Provide the (X, Y) coordinate of the cell's center where the given text is located.  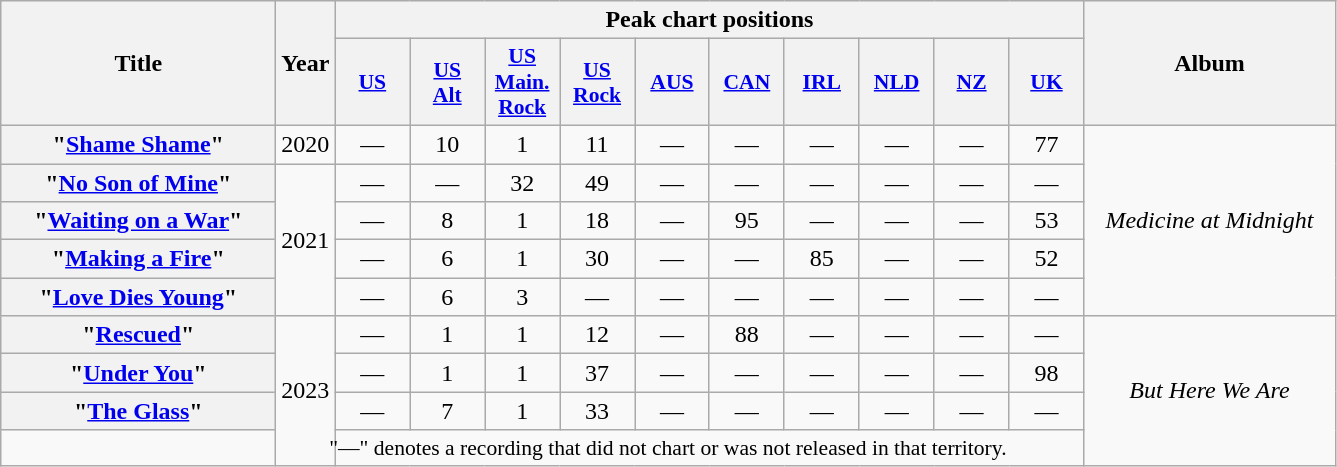
88 (746, 335)
"No Son of Mine" (138, 183)
12 (598, 335)
33 (598, 411)
"Shame Shame" (138, 144)
10 (448, 144)
11 (598, 144)
"Under You" (138, 373)
Album (1210, 64)
7 (448, 411)
USRock (598, 82)
"Waiting on a War" (138, 221)
2020 (306, 144)
Year (306, 64)
49 (598, 183)
30 (598, 259)
AUS (672, 82)
NLD (896, 82)
"Rescued" (138, 335)
98 (1046, 373)
USMain.Rock (522, 82)
3 (522, 297)
NZ (972, 82)
USAlt (448, 82)
95 (746, 221)
US (372, 82)
Medicine at Midnight (1210, 220)
UK (1046, 82)
8 (448, 221)
52 (1046, 259)
2023 (306, 391)
85 (822, 259)
But Here We Are (1210, 391)
32 (522, 183)
CAN (746, 82)
"—" denotes a recording that did not chart or was not released in that territory. (668, 448)
IRL (822, 82)
Peak chart positions (710, 20)
37 (598, 373)
"Love Dies Young" (138, 297)
18 (598, 221)
"The Glass" (138, 411)
"Making a Fire" (138, 259)
2021 (306, 240)
Title (138, 64)
77 (1046, 144)
53 (1046, 221)
